Provide the (X, Y) coordinate of the cell's center where the given text is located.  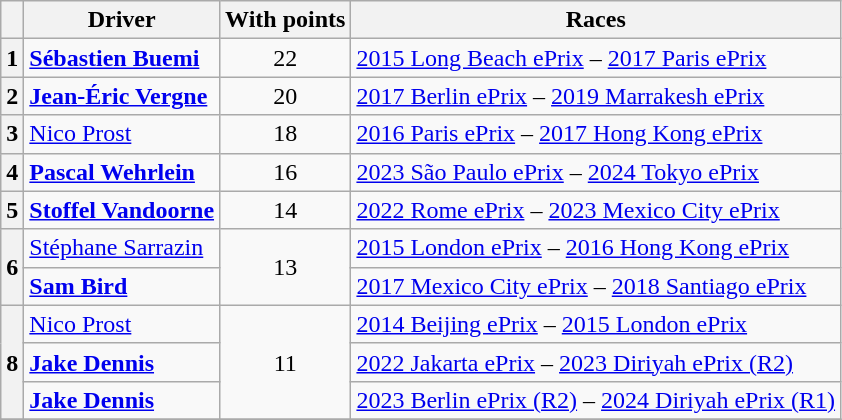
Jean-Éric Vergne (122, 96)
Sébastien Buemi (122, 58)
2 (12, 96)
Sam Bird (122, 286)
6 (12, 267)
13 (286, 267)
2022 Jakarta ePrix – 2023 Diriyah ePrix (R2) (596, 362)
8 (12, 362)
2022 Rome ePrix – 2023 Mexico City ePrix (596, 210)
Pascal Wehrlein (122, 172)
22 (286, 58)
Driver (122, 20)
2023 São Paulo ePrix – 2024 Tokyo ePrix (596, 172)
Races (596, 20)
18 (286, 134)
2015 London ePrix – 2016 Hong Kong ePrix (596, 248)
11 (286, 362)
2017 Mexico City ePrix – 2018 Santiago ePrix (596, 286)
3 (12, 134)
With points (286, 20)
2023 Berlin ePrix (R2) – 2024 Diriyah ePrix (R1) (596, 400)
1 (12, 58)
2014 Beijing ePrix – 2015 London ePrix (596, 324)
Stoffel Vandoorne (122, 210)
2015 Long Beach ePrix – 2017 Paris ePrix (596, 58)
20 (286, 96)
5 (12, 210)
Stéphane Sarrazin (122, 248)
16 (286, 172)
2016 Paris ePrix – 2017 Hong Kong ePrix (596, 134)
4 (12, 172)
2017 Berlin ePrix – 2019 Marrakesh ePrix (596, 96)
14 (286, 210)
